Locate the cell with the specified text and output its (x, y) center coordinate. 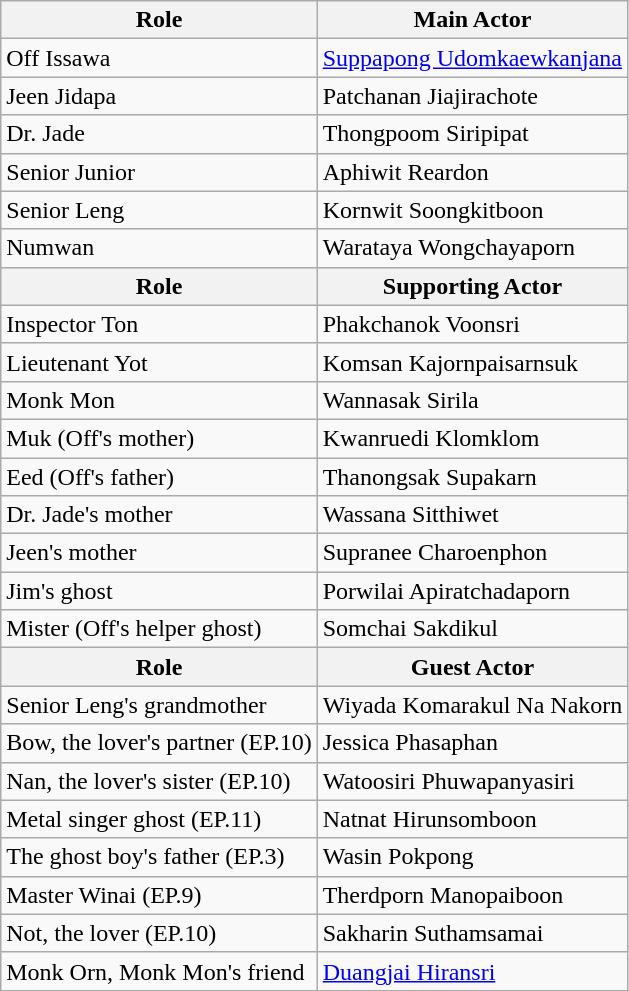
Guest Actor (472, 667)
Duangjai Hiransri (472, 971)
Muk (Off's mother) (159, 438)
Jeen's mother (159, 553)
Porwilai Apiratchadaporn (472, 591)
Wiyada Komarakul Na Nakorn (472, 705)
Phakchanok Voonsri (472, 324)
Sakharin Suthamsamai (472, 933)
Jeen Jidapa (159, 96)
Supranee Charoenphon (472, 553)
Nan, the lover's sister (EP.10) (159, 781)
Natnat Hirunsomboon (472, 819)
Therdporn Manopaiboon (472, 895)
Wannasak Sirila (472, 400)
The ghost boy's father (EP.3) (159, 857)
Warataya Wongchayaporn (472, 248)
Master Winai (EP.9) (159, 895)
Bow, the lover's partner (EP.10) (159, 743)
Watoosiri Phuwapanyasiri (472, 781)
Supporting Actor (472, 286)
Not, the lover (EP.10) (159, 933)
Jim's ghost (159, 591)
Monk Mon (159, 400)
Thongpoom Siripipat (472, 134)
Senior Leng's grandmother (159, 705)
Wasin Pokpong (472, 857)
Monk Orn, Monk Mon's friend (159, 971)
Komsan Kajornpaisarnsuk (472, 362)
Off Issawa (159, 58)
Lieutenant Yot (159, 362)
Mister (Off's helper ghost) (159, 629)
Wassana Sitthiwet (472, 515)
Inspector Ton (159, 324)
Somchai Sakdikul (472, 629)
Aphiwit Reardon (472, 172)
Metal singer ghost (EP.11) (159, 819)
Eed (Off's father) (159, 477)
Main Actor (472, 20)
Thanongsak Supakarn (472, 477)
Dr. Jade's mother (159, 515)
Jessica Phasaphan (472, 743)
Senior Leng (159, 210)
Kwanruedi Klomklom (472, 438)
Senior Junior (159, 172)
Suppapong Udomkaewkanjana (472, 58)
Patchanan Jiajirachote (472, 96)
Dr. Jade (159, 134)
Numwan (159, 248)
Kornwit Soongkitboon (472, 210)
